Locate the cell with the specified text and output its (x, y) center coordinate. 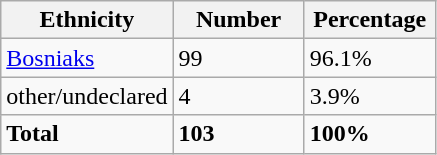
99 (238, 58)
103 (238, 134)
Bosniaks (87, 58)
Total (87, 134)
Ethnicity (87, 20)
other/undeclared (87, 96)
4 (238, 96)
Number (238, 20)
Percentage (370, 20)
96.1% (370, 58)
100% (370, 134)
3.9% (370, 96)
